Determine the (X, Y) coordinate at the center of the cell enclosing the given text.  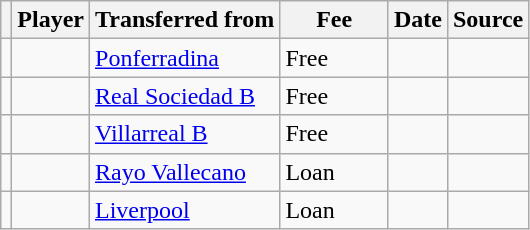
Liverpool (185, 210)
Transferred from (185, 20)
Rayo Vallecano (185, 172)
Player (51, 20)
Date (418, 20)
Ponferradina (185, 58)
Fee (334, 20)
Real Sociedad B (185, 96)
Villarreal B (185, 134)
Source (488, 20)
